From the cell containing the given text, extract its center point as (x, y) coordinate. 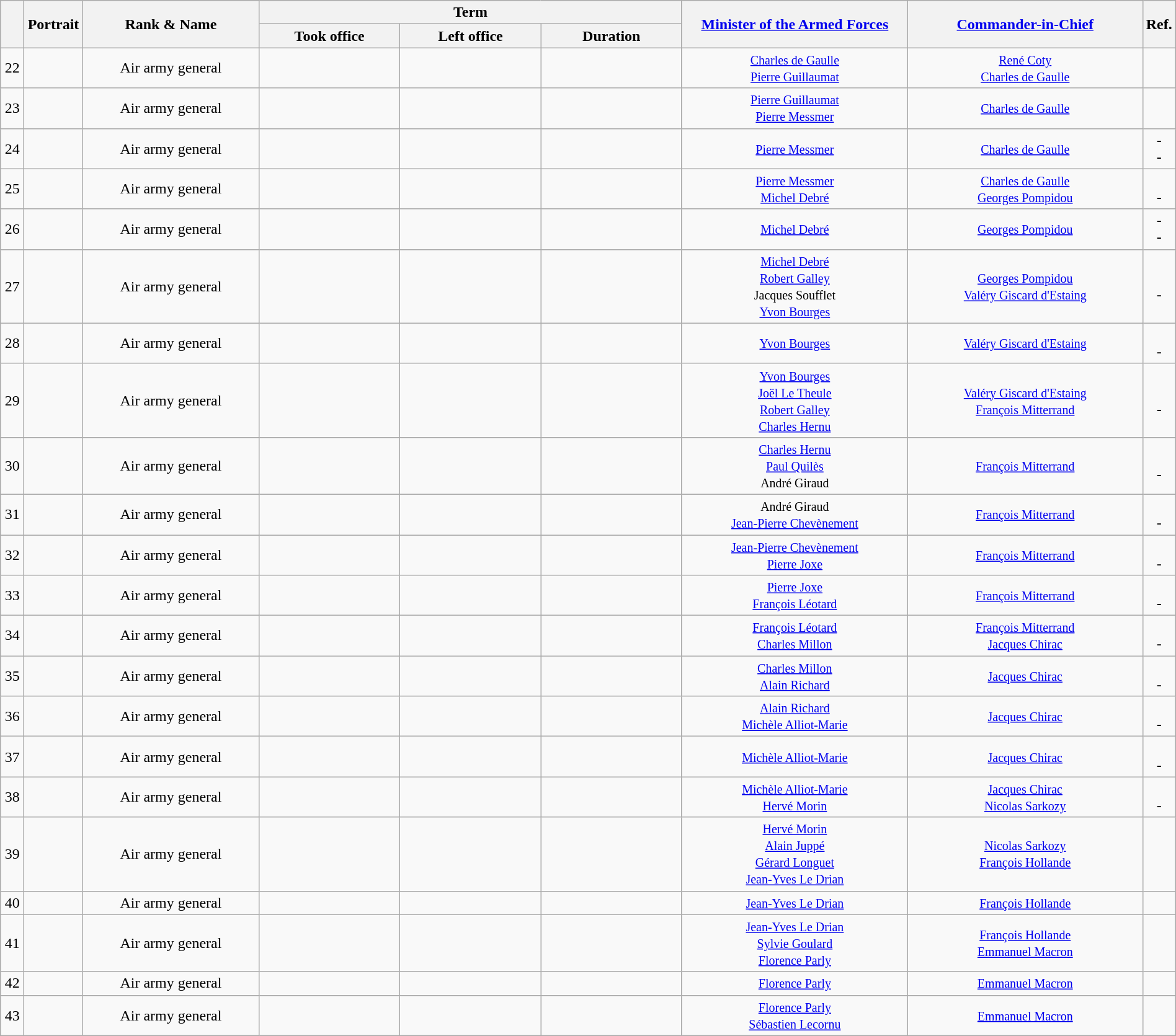
34 (12, 636)
Pierre MessmerMichel Debré (795, 188)
Hervé MorinAlain JuppéGérard LonguetJean-Yves Le Drian (795, 854)
René CotyCharles de Gaulle (1025, 68)
37 (12, 756)
33 (12, 595)
Florence ParlySébastien Lecornu (795, 1016)
22 (12, 68)
Florence Parly (795, 983)
24 (12, 149)
Yvon Bourges (795, 343)
Pierre JoxeFrançois Léotard (795, 595)
26 (12, 229)
Jean-Yves Le DrianSylvie GoulardFlorence Parly (795, 943)
André GiraudJean-Pierre Chevènement (795, 515)
Commander-in-Chief (1025, 24)
François HollandeEmmanuel Macron (1025, 943)
Duration (612, 36)
36 (12, 717)
Georges PompidouValéry Giscard d'Estaing (1025, 286)
Pierre GuillaumatPierre Messmer (795, 108)
42 (12, 983)
Term (470, 12)
François Hollande (1025, 903)
Charles de GaullePierre Guillaumat (795, 68)
28 (12, 343)
Jean-Yves Le Drian (795, 903)
Charles de GaulleGeorges Pompidou (1025, 188)
Ref. (1159, 24)
Nicolas SarkozyFrançois Hollande (1025, 854)
François MitterrandJacques Chirac (1025, 636)
Valéry Giscard d'EstaingFrançois Mitterrand (1025, 401)
40 (12, 903)
Pierre Messmer (795, 149)
Michel Debré (795, 229)
27 (12, 286)
Jacques ChiracNicolas Sarkozy (1025, 797)
Valéry Giscard d'Estaing (1025, 343)
Left office (470, 36)
François LéotardCharles Millon (795, 636)
25 (12, 188)
Alain RichardMichèle Alliot-Marie (795, 717)
35 (12, 676)
Yvon BourgesJoël Le TheuleRobert GalleyCharles Hernu (795, 401)
Michèle Alliot-MarieHervé Morin (795, 797)
38 (12, 797)
23 (12, 108)
39 (12, 854)
29 (12, 401)
31 (12, 515)
41 (12, 943)
Charles HernuPaul QuilèsAndré Giraud (795, 466)
Michèle Alliot-Marie (795, 756)
Jean-Pierre ChevènementPierre Joxe (795, 554)
Portrait (53, 24)
Minister of the Armed Forces (795, 24)
Rank & Name (171, 24)
Charles MillonAlain Richard (795, 676)
32 (12, 554)
43 (12, 1016)
Michel DebréRobert GalleyJacques SouffletYvon Bourges (795, 286)
Took office (329, 36)
Georges Pompidou (1025, 229)
30 (12, 466)
